Locate the cell with the specified text and output its [X, Y] center coordinate. 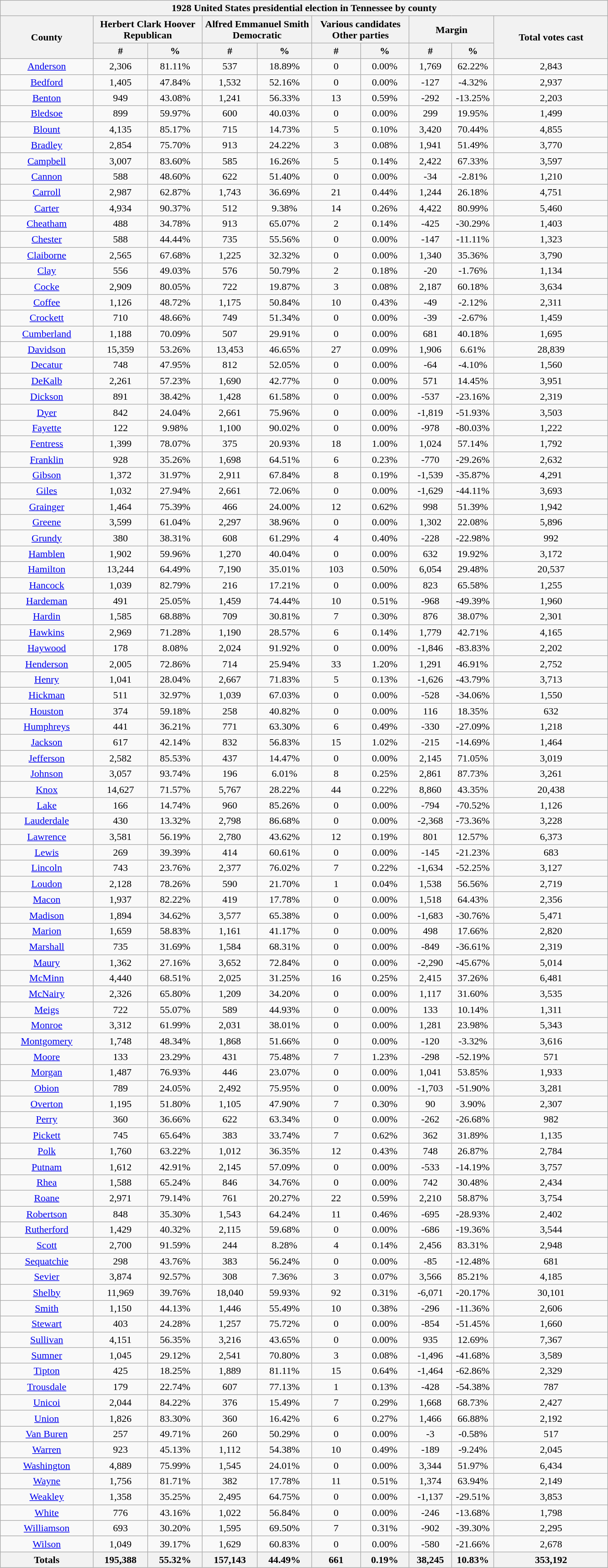
376 [229, 1402]
38.42% [175, 396]
68.88% [175, 617]
23.76% [175, 868]
3,951 [551, 381]
17.21% [284, 585]
67.84% [284, 475]
36.35% [284, 1151]
Campbell [47, 161]
56.84% [284, 1513]
12.57% [473, 837]
3,853 [551, 1497]
1,941 [430, 145]
0.50% [385, 569]
Gibson [47, 475]
Bedford [47, 82]
83.30% [175, 1418]
Dickson [47, 396]
64.75% [284, 1497]
-83.83% [473, 648]
2,202 [551, 648]
Wayne [47, 1481]
-189 [430, 1449]
Hamblen [47, 554]
Fayette [47, 428]
75.70% [175, 145]
Various candidatesOther parties [360, 30]
-145 [430, 852]
1,022 [229, 1513]
9.98% [175, 428]
Johnson [47, 774]
714 [229, 664]
1,218 [551, 727]
51.49% [473, 145]
Scott [47, 1245]
590 [229, 884]
3,172 [551, 554]
64.43% [473, 899]
2,752 [551, 664]
-45.67% [473, 963]
-0.58% [473, 1434]
2,210 [430, 1198]
2,987 [120, 192]
-29.26% [473, 460]
899 [120, 114]
1,045 [120, 1355]
82.79% [175, 585]
8.28% [284, 1245]
18.25% [175, 1371]
35.30% [175, 1214]
179 [120, 1387]
0.38% [385, 1308]
761 [229, 1198]
31.97% [175, 475]
1,748 [120, 1041]
1,629 [229, 1544]
375 [229, 444]
2,025 [229, 978]
Coffee [47, 302]
71.83% [284, 679]
16.42% [284, 1418]
24.05% [175, 1088]
511 [120, 695]
846 [229, 1182]
5,343 [551, 1025]
589 [229, 1010]
-85 [430, 1261]
50.84% [284, 302]
77.13% [284, 1387]
1,499 [551, 114]
1,760 [120, 1151]
Warren [47, 1449]
8,860 [430, 790]
1,195 [120, 1104]
67.33% [473, 161]
3,566 [430, 1277]
72.84% [284, 963]
40.82% [284, 711]
-13.68% [473, 1513]
48.60% [175, 176]
Marshall [47, 946]
Moore [47, 1057]
3,420 [430, 129]
2,128 [120, 884]
47.90% [284, 1104]
DeKalb [47, 381]
812 [229, 365]
1,550 [551, 695]
29.12% [175, 1355]
-849 [430, 946]
1,690 [229, 381]
42.77% [284, 381]
Putnam [47, 1167]
441 [120, 727]
1,302 [430, 522]
53.26% [175, 349]
Lincoln [47, 868]
-36.61% [473, 946]
1,024 [430, 444]
2,969 [120, 632]
2,031 [229, 1025]
92.57% [175, 1277]
3,228 [551, 821]
5,460 [551, 208]
103 [336, 569]
-62.86% [473, 1371]
Polk [47, 1151]
585 [229, 161]
0.18% [385, 271]
59.93% [284, 1293]
-127 [430, 82]
2,937 [551, 82]
-20 [430, 271]
71.28% [175, 632]
122 [120, 428]
25.05% [175, 601]
Sevier [47, 1277]
72.06% [284, 491]
-770 [430, 460]
-29.51% [473, 1497]
65.07% [284, 224]
491 [120, 601]
Greene [47, 522]
1,105 [229, 1104]
20,438 [551, 790]
Cheatham [47, 224]
-54.38% [473, 1387]
39.39% [175, 852]
4,151 [120, 1340]
35.36% [473, 255]
85.26% [284, 805]
Pickett [47, 1135]
2,295 [551, 1528]
1,756 [120, 1481]
-686 [430, 1230]
72.86% [175, 664]
3,127 [551, 868]
3,616 [551, 1041]
709 [229, 617]
31.25% [284, 978]
Tipton [47, 1371]
157,143 [229, 1560]
Alfred Emmanuel SmithDemocratic [257, 30]
Williamson [47, 1528]
Lawrence [47, 837]
3,599 [120, 522]
51.34% [284, 318]
258 [229, 711]
-39 [430, 318]
1,894 [120, 915]
Herbert Clark HooverRepublican [148, 30]
1,518 [430, 899]
1,698 [229, 460]
Knox [47, 790]
40.32% [175, 1230]
64.24% [284, 1214]
21.70% [284, 884]
Hardeman [47, 601]
31.89% [473, 1135]
-21.23% [473, 852]
0.46% [385, 1214]
848 [120, 1214]
47.95% [175, 365]
Lake [47, 805]
1,792 [551, 444]
Cannon [47, 176]
Cocke [47, 287]
24.01% [284, 1466]
22 [336, 1198]
34.76% [284, 1182]
1,543 [229, 1214]
3,634 [551, 287]
498 [430, 931]
43.76% [175, 1261]
2,297 [229, 522]
56.24% [284, 1261]
83.60% [175, 161]
298 [120, 1261]
-70.52% [473, 805]
2,971 [120, 1198]
14.45% [473, 381]
Claiborne [47, 255]
75.99% [175, 1466]
Smith [47, 1308]
1,779 [430, 632]
28.04% [175, 679]
-1,703 [430, 1088]
39.17% [175, 1544]
40.03% [284, 114]
59.97% [175, 114]
1,612 [120, 1167]
85.21% [473, 1277]
64.51% [284, 460]
57.09% [284, 1167]
195,388 [120, 1560]
33 [336, 664]
15.49% [284, 1402]
3,577 [229, 915]
59.68% [284, 1230]
0.64% [385, 1371]
Henderson [47, 664]
61.99% [175, 1025]
507 [229, 334]
437 [229, 758]
2,326 [120, 994]
3,589 [551, 1355]
-246 [430, 1513]
-228 [430, 538]
-4.32% [473, 82]
1,135 [551, 1135]
Maury [47, 963]
75.48% [284, 1057]
-1,539 [430, 475]
Franklin [47, 460]
57.23% [175, 381]
260 [229, 1434]
Decatur [47, 365]
1,584 [229, 946]
Davidson [47, 349]
55.56% [284, 240]
-2.12% [473, 302]
48.66% [175, 318]
70.09% [175, 334]
59.18% [175, 711]
7.36% [284, 1277]
County [47, 37]
78.07% [175, 444]
Meigs [47, 1010]
1,291 [430, 664]
257 [120, 1434]
46.91% [473, 664]
1,150 [120, 1308]
1,323 [551, 240]
4,422 [430, 208]
27.16% [175, 963]
66.88% [473, 1418]
2,798 [229, 821]
34.78% [175, 224]
776 [120, 1513]
1,257 [229, 1324]
1,446 [229, 1308]
1,255 [551, 585]
3,535 [551, 994]
-292 [430, 98]
4,934 [120, 208]
-1,846 [430, 648]
14,627 [120, 790]
54.38% [284, 1449]
23.29% [175, 1057]
2,667 [229, 679]
62.87% [175, 192]
693 [120, 1528]
20,537 [551, 569]
35.25% [175, 1497]
2,780 [229, 837]
2,632 [551, 460]
Washington [47, 1466]
65.64% [175, 1135]
2,261 [120, 381]
2,911 [229, 475]
36.69% [284, 192]
-1,634 [430, 868]
Blount [47, 129]
7,190 [229, 569]
55.32% [175, 1560]
16 [336, 978]
-2.81% [473, 176]
4,291 [551, 475]
McMinn [47, 978]
1,210 [551, 176]
Hawkins [47, 632]
-80.03% [473, 428]
Totals [47, 1560]
1,244 [430, 192]
47.84% [175, 82]
-19.36% [473, 1230]
2,307 [551, 1104]
2,606 [551, 1308]
40.04% [284, 554]
7,367 [551, 1340]
-35.87% [473, 475]
30.81% [284, 617]
Haywood [47, 648]
70.44% [473, 129]
Bledsoe [47, 114]
2,541 [229, 1355]
24.00% [284, 507]
13,453 [229, 349]
2,820 [551, 931]
61.29% [284, 538]
928 [120, 460]
Carroll [47, 192]
842 [120, 412]
43.62% [284, 837]
617 [120, 742]
32.97% [175, 695]
-22.98% [473, 538]
Overton [47, 1104]
-26.68% [473, 1120]
2,495 [229, 1497]
1,588 [120, 1182]
2,192 [551, 1418]
63.22% [175, 1151]
-23.16% [473, 396]
-968 [430, 601]
446 [229, 1072]
1,112 [229, 1449]
8.08% [175, 648]
Jefferson [47, 758]
31.69% [175, 946]
-11.11% [473, 240]
92 [336, 1293]
51.97% [473, 1466]
1,049 [120, 1544]
Bradley [47, 145]
-425 [430, 224]
3,544 [551, 1230]
5,014 [551, 963]
65.24% [175, 1182]
Van Buren [47, 1434]
Madison [47, 915]
28.57% [284, 632]
35.26% [175, 460]
Cumberland [47, 334]
-30.76% [473, 915]
63.94% [473, 1481]
27.94% [175, 491]
2,678 [551, 1544]
-1,496 [430, 1355]
178 [120, 648]
0.40% [385, 538]
166 [120, 805]
91.92% [284, 648]
2,024 [229, 648]
36.21% [175, 727]
51.66% [284, 1041]
75.72% [284, 1324]
1,538 [430, 884]
-537 [430, 396]
-20.17% [473, 1293]
Marion [47, 931]
43.35% [473, 790]
17.66% [473, 931]
-1,629 [430, 491]
35.01% [284, 569]
-73.36% [473, 821]
403 [120, 1324]
1,660 [551, 1324]
3,652 [229, 963]
15,359 [120, 349]
-3.32% [473, 1041]
-3 [430, 1434]
-296 [430, 1308]
10.14% [473, 1010]
2,301 [551, 617]
749 [229, 318]
42.14% [175, 742]
1,942 [551, 507]
38.07% [473, 617]
2,149 [551, 1481]
-41.68% [473, 1355]
3,757 [551, 1167]
Margin [452, 30]
745 [120, 1135]
43.08% [175, 98]
4,440 [120, 978]
2,356 [551, 899]
1,270 [229, 554]
382 [229, 1481]
1,358 [120, 1497]
Union [47, 1418]
Fentress [47, 444]
1,826 [120, 1418]
3,261 [551, 774]
1,117 [430, 994]
3,019 [551, 758]
5,896 [551, 522]
-44.11% [473, 491]
75.96% [284, 412]
1,225 [229, 255]
9.38% [284, 208]
661 [336, 1560]
3,693 [551, 491]
Weakley [47, 1497]
1,175 [229, 302]
42.91% [175, 1167]
76.93% [175, 1072]
44.44% [175, 240]
1,960 [551, 601]
58.83% [175, 931]
23.07% [284, 1072]
1928 United States presidential election in Tennessee by county [304, 8]
49.71% [175, 1434]
992 [551, 538]
1,906 [430, 349]
1,428 [229, 396]
10.83% [473, 1560]
488 [120, 224]
935 [430, 1340]
1,466 [430, 1418]
52.05% [284, 365]
-49.39% [473, 601]
84.22% [175, 1402]
3,281 [551, 1088]
83.31% [473, 1245]
22.74% [175, 1387]
Carter [47, 208]
1,012 [229, 1151]
362 [430, 1135]
308 [229, 1277]
Perry [47, 1120]
3,713 [551, 679]
53.85% [473, 1072]
-215 [430, 742]
742 [430, 1182]
2,311 [551, 302]
-51.45% [473, 1324]
-1,626 [430, 679]
1,560 [551, 365]
1,188 [120, 334]
2,784 [551, 1151]
556 [120, 271]
517 [551, 1434]
85.53% [175, 758]
68.51% [175, 978]
1.02% [385, 742]
57.14% [473, 444]
31.60% [473, 994]
40.18% [473, 334]
-13.25% [473, 98]
2,045 [551, 1449]
1.23% [385, 1057]
1,134 [551, 271]
26.18% [473, 192]
60.61% [284, 852]
55.07% [175, 1010]
2,456 [430, 1245]
46.65% [284, 349]
38.96% [284, 522]
63.34% [284, 1120]
90 [430, 1104]
743 [120, 868]
1,798 [551, 1513]
Giles [47, 491]
-27.09% [473, 727]
1,161 [229, 931]
425 [120, 1371]
1,362 [120, 963]
Sumner [47, 1355]
998 [430, 507]
-854 [430, 1324]
Trousdale [47, 1387]
1,281 [430, 1025]
62.22% [473, 66]
683 [551, 852]
19.95% [473, 114]
-262 [430, 1120]
Houston [47, 711]
608 [229, 538]
Anderson [47, 66]
74.44% [284, 601]
20.27% [284, 1198]
33.74% [284, 1135]
13.32% [175, 821]
75.95% [284, 1088]
64.49% [175, 569]
-4.10% [473, 365]
832 [229, 742]
-2.67% [473, 318]
1,405 [120, 82]
710 [120, 318]
Jackson [47, 742]
2,422 [430, 161]
Rhea [47, 1182]
61.04% [175, 522]
801 [430, 837]
51.80% [175, 1104]
-533 [430, 1167]
58.87% [473, 1198]
Chester [47, 240]
63.30% [284, 727]
-9.24% [473, 1449]
90.02% [284, 428]
-64 [430, 365]
23.98% [473, 1025]
Sequatchie [47, 1261]
1,190 [229, 632]
1,372 [120, 475]
Shelby [47, 1293]
-34.06% [473, 695]
44.13% [175, 1308]
30.48% [473, 1182]
-695 [430, 1214]
380 [120, 538]
3,597 [551, 161]
56.35% [175, 1340]
39.76% [175, 1293]
-6,071 [430, 1293]
30,101 [551, 1293]
1,933 [551, 1072]
34.62% [175, 915]
Obion [47, 1088]
715 [229, 129]
18.35% [473, 711]
1,374 [430, 1481]
61.58% [284, 396]
White [47, 1513]
26.87% [473, 1151]
Benton [47, 98]
1,429 [120, 1230]
3,312 [120, 1025]
1,403 [551, 224]
1,695 [551, 334]
68.31% [284, 946]
14.74% [175, 805]
2,582 [120, 758]
431 [229, 1057]
-30.29% [473, 224]
2,187 [430, 287]
21 [336, 192]
2,044 [120, 1402]
1,100 [229, 428]
4,889 [120, 1466]
Stewart [47, 1324]
2,700 [120, 1245]
4,135 [120, 129]
56.83% [284, 742]
0.23% [385, 460]
2,415 [430, 978]
2,203 [551, 98]
6.01% [284, 774]
299 [430, 114]
51.39% [473, 507]
67.03% [284, 695]
28,839 [551, 349]
2,948 [551, 1245]
71.57% [175, 790]
4,185 [551, 1277]
Total votes cast [551, 37]
1,902 [120, 554]
0.04% [385, 884]
Roane [47, 1198]
56.19% [175, 837]
1,769 [430, 66]
-43.79% [473, 679]
Hancock [47, 585]
1,209 [229, 994]
50.79% [284, 271]
29.91% [284, 334]
891 [120, 396]
Rutherford [47, 1230]
19.92% [473, 554]
41.17% [284, 931]
85.17% [175, 129]
-120 [430, 1041]
43.65% [284, 1340]
2,402 [551, 1214]
68.73% [473, 1402]
93.74% [175, 774]
Wilson [47, 1544]
-1,819 [430, 412]
-978 [430, 428]
Hamilton [47, 569]
0.10% [385, 129]
48.72% [175, 302]
19.87% [284, 287]
3,754 [551, 1198]
196 [229, 774]
1,595 [229, 1528]
24.28% [175, 1324]
56.33% [284, 98]
2,565 [120, 255]
1,487 [120, 1072]
-49 [430, 302]
2,005 [120, 664]
923 [120, 1449]
49.03% [175, 271]
65.80% [175, 994]
13 [336, 98]
3.90% [473, 1104]
1,222 [551, 428]
607 [229, 1387]
81.71% [175, 1481]
44.93% [284, 1010]
Dyer [47, 412]
2,434 [551, 1182]
-330 [430, 727]
-428 [430, 1387]
28.22% [284, 790]
960 [229, 805]
56.56% [473, 884]
36.66% [175, 1120]
18.89% [284, 66]
38.01% [284, 1025]
79.14% [175, 1198]
Hickman [47, 695]
0.27% [385, 1418]
2,909 [120, 287]
-28.93% [473, 1214]
Robertson [47, 1214]
-52.19% [473, 1057]
576 [229, 271]
12.69% [473, 1340]
1,659 [120, 931]
3,581 [120, 837]
75.39% [175, 507]
Grainger [47, 507]
1,032 [120, 491]
-14.19% [473, 1167]
6,054 [430, 569]
6.61% [473, 349]
50.29% [284, 1434]
3,790 [551, 255]
Sullivan [47, 1340]
2,329 [551, 1371]
823 [430, 585]
2,306 [120, 66]
Unicoi [47, 1402]
6,481 [551, 978]
-902 [430, 1528]
1,241 [229, 98]
Henry [47, 679]
-51.93% [473, 412]
27 [336, 349]
771 [229, 727]
37.26% [473, 978]
-794 [430, 805]
86.68% [284, 821]
69.50% [284, 1528]
1.00% [385, 444]
1,311 [551, 1010]
430 [120, 821]
1,743 [229, 192]
30.20% [175, 1528]
-51.90% [473, 1088]
14.47% [284, 758]
Montgomery [47, 1041]
374 [120, 711]
16.26% [284, 161]
-14.69% [473, 742]
34.20% [284, 994]
512 [229, 208]
13,244 [120, 569]
3,216 [229, 1340]
24.04% [175, 412]
353,192 [551, 1560]
Hardin [47, 617]
80.05% [175, 287]
91.59% [175, 1245]
38.31% [175, 538]
537 [229, 66]
65.58% [473, 585]
600 [229, 114]
Macon [47, 899]
Lewis [47, 852]
78.26% [175, 884]
244 [229, 1245]
3,344 [430, 1466]
70.80% [284, 1355]
-39.30% [473, 1528]
6,434 [551, 1466]
-1,464 [430, 1371]
Grundy [47, 538]
3,503 [551, 412]
2,377 [229, 868]
116 [430, 711]
18,040 [229, 1293]
87.73% [473, 774]
0.07% [385, 1277]
-298 [430, 1057]
269 [120, 852]
45.13% [175, 1449]
29.48% [473, 569]
2,854 [120, 145]
11,969 [120, 1293]
3,057 [120, 774]
42.71% [473, 632]
59.96% [175, 554]
76.02% [284, 868]
0.26% [385, 208]
25.94% [284, 664]
2,115 [229, 1230]
-528 [430, 695]
McNairy [47, 994]
1,889 [229, 1371]
24.22% [284, 145]
Morgan [47, 1072]
67.68% [175, 255]
1,399 [120, 444]
789 [120, 1088]
14.73% [284, 129]
876 [430, 617]
-1.76% [473, 271]
55.49% [284, 1308]
466 [229, 507]
4,751 [551, 192]
-21.66% [473, 1544]
44.49% [284, 1560]
14 [336, 208]
3,007 [120, 161]
Monroe [47, 1025]
2,843 [551, 66]
0.09% [385, 349]
1,868 [229, 1041]
0.44% [385, 192]
82.22% [175, 899]
52.16% [284, 82]
0.29% [385, 1402]
2,719 [551, 884]
4,855 [551, 129]
5,767 [229, 790]
216 [229, 585]
Loudon [47, 884]
3,770 [551, 145]
1,532 [229, 82]
3,874 [120, 1277]
-12.48% [473, 1261]
-11.36% [473, 1308]
1,937 [120, 899]
419 [229, 899]
48.34% [175, 1041]
1,545 [229, 1466]
Clay [47, 271]
60.83% [284, 1544]
-147 [430, 240]
6,373 [551, 837]
-52.25% [473, 868]
38,245 [430, 1560]
787 [551, 1387]
18 [336, 444]
1,340 [430, 255]
22.08% [473, 522]
-1,683 [430, 915]
-2,368 [430, 821]
982 [551, 1120]
-1,137 [430, 1497]
65.38% [284, 915]
Lauderdale [47, 821]
414 [229, 852]
20.93% [284, 444]
1.20% [385, 664]
4,165 [551, 632]
60.18% [473, 287]
2,427 [551, 1402]
71.05% [473, 758]
1,585 [120, 617]
-34 [430, 176]
1,668 [430, 1402]
2,492 [229, 1088]
949 [120, 98]
32.32% [284, 255]
Humphreys [47, 727]
43.16% [175, 1513]
2,861 [430, 774]
90.37% [175, 208]
44 [336, 790]
51.40% [284, 176]
-2,290 [430, 963]
5,471 [551, 915]
-580 [430, 1544]
Crockett [47, 318]
80.99% [473, 208]
